Extract the (X, Y) coordinate from the center of the cell holding the provided text.  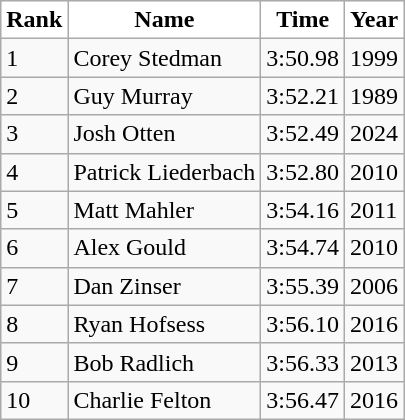
2013 (374, 362)
10 (34, 400)
Corey Stedman (164, 58)
Rank (34, 20)
Time (303, 20)
6 (34, 248)
3:55.39 (303, 286)
3:56.47 (303, 400)
Year (374, 20)
Charlie Felton (164, 400)
9 (34, 362)
8 (34, 324)
1989 (374, 96)
1999 (374, 58)
Ryan Hofsess (164, 324)
3:50.98 (303, 58)
Josh Otten (164, 134)
3:54.16 (303, 210)
3:56.33 (303, 362)
3:56.10 (303, 324)
7 (34, 286)
3:54.74 (303, 248)
Dan Zinser (164, 286)
3:52.21 (303, 96)
4 (34, 172)
3:52.49 (303, 134)
2011 (374, 210)
2006 (374, 286)
Name (164, 20)
Guy Murray (164, 96)
Patrick Liederbach (164, 172)
Matt Mahler (164, 210)
2 (34, 96)
2024 (374, 134)
3 (34, 134)
1 (34, 58)
5 (34, 210)
Bob Radlich (164, 362)
3:52.80 (303, 172)
Alex Gould (164, 248)
